Extract the [x, y] coordinate from the center of the cell holding the provided text.  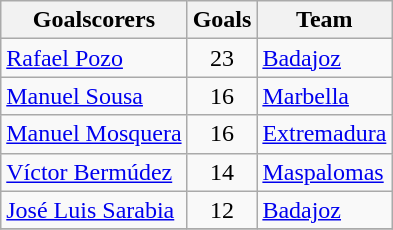
Rafael Pozo [94, 58]
Goalscorers [94, 20]
Maspalomas [324, 172]
José Luis Sarabia [94, 210]
Víctor Bermúdez [94, 172]
Goals [222, 20]
Manuel Sousa [94, 96]
Marbella [324, 96]
14 [222, 172]
Team [324, 20]
Manuel Mosquera [94, 134]
Extremadura [324, 134]
23 [222, 58]
12 [222, 210]
